Find where the given text appears and provide that cell's center as [x, y] coordinate. 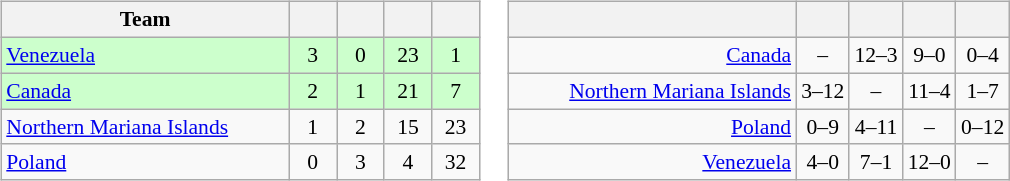
7 [456, 91]
0–12 [982, 127]
3–12 [822, 91]
11–4 [930, 91]
4–11 [876, 127]
7–1 [876, 162]
15 [408, 127]
21 [408, 91]
12–3 [876, 55]
1–7 [982, 91]
32 [456, 162]
0–9 [822, 127]
0–4 [982, 55]
9–0 [930, 55]
Team [145, 20]
4–0 [822, 162]
12–0 [930, 162]
4 [408, 162]
